For the text-containing cell, return its midpoint in (X, Y) coordinate format. 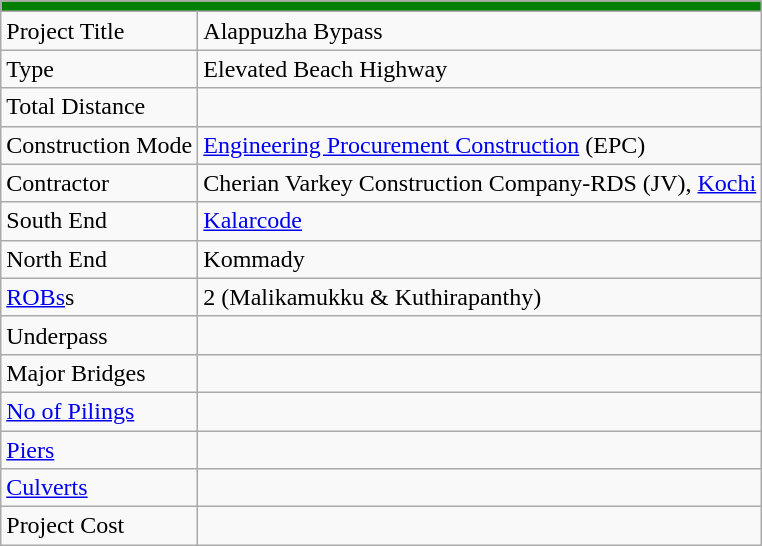
Culverts (100, 488)
Type (100, 69)
Kalarcode (480, 221)
Project Cost (100, 526)
Alappuzha Bypass (480, 31)
No of Pilings (100, 411)
Kommady (480, 259)
2 (Malikamukku & Kuthirapanthy) (480, 297)
ROBss (100, 297)
Contractor (100, 183)
Construction Mode (100, 145)
North End (100, 259)
South End (100, 221)
Elevated Beach Highway (480, 69)
Piers (100, 449)
Engineering Procurement Construction (EPC) (480, 145)
Project Title (100, 31)
Total Distance (100, 107)
Major Bridges (100, 373)
Cherian Varkey Construction Company-RDS (JV), Kochi (480, 183)
Underpass (100, 335)
